For the text-containing cell, return its midpoint in (x, y) coordinate format. 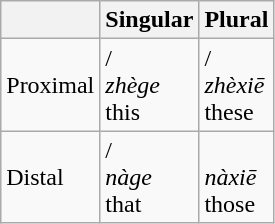
Plural (236, 20)
/ zhèxiēthese (236, 85)
/ zhègethis (150, 85)
Proximal (50, 85)
nàxiēthose (236, 177)
Distal (50, 177)
/ nàgethat (150, 177)
Singular (150, 20)
